Detect which cell encompasses the target text, then output its [X, Y] center coordinate. 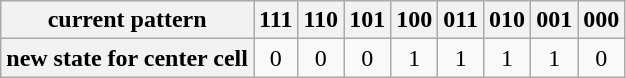
110 [321, 20]
new state for center cell [128, 58]
010 [508, 20]
001 [554, 20]
011 [461, 20]
000 [602, 20]
100 [414, 20]
current pattern [128, 20]
101 [368, 20]
111 [276, 20]
